Return (x, y) of the center of cell containing provided text 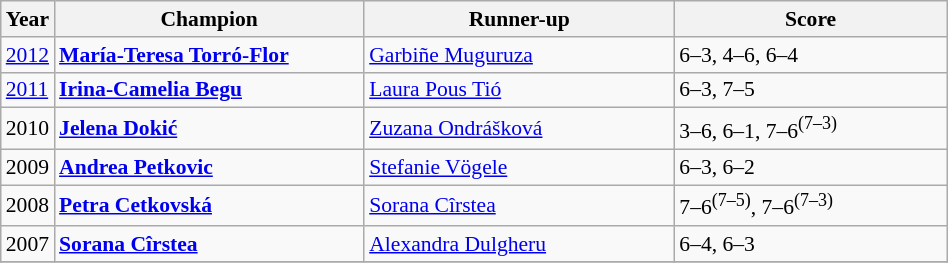
Laura Pous Tió (519, 90)
2008 (28, 206)
2012 (28, 55)
6–4, 6–3 (810, 244)
Score (810, 19)
2011 (28, 90)
6–3, 4–6, 6–4 (810, 55)
2007 (28, 244)
Champion (209, 19)
Irina-Camelia Begu (209, 90)
7–6(7–5), 7–6(7–3) (810, 206)
Garbiñe Muguruza (519, 55)
6–3, 6–2 (810, 167)
Stefanie Vögele (519, 167)
6–3, 7–5 (810, 90)
Petra Cetkovská (209, 206)
2009 (28, 167)
Jelena Dokić (209, 128)
Alexandra Dulgheru (519, 244)
Runner-up (519, 19)
Zuzana Ondrášková (519, 128)
Andrea Petkovic (209, 167)
María-Teresa Torró-Flor (209, 55)
3–6, 6–1, 7–6(7–3) (810, 128)
Year (28, 19)
2010 (28, 128)
